For the text-containing cell, return its midpoint in (X, Y) coordinate format. 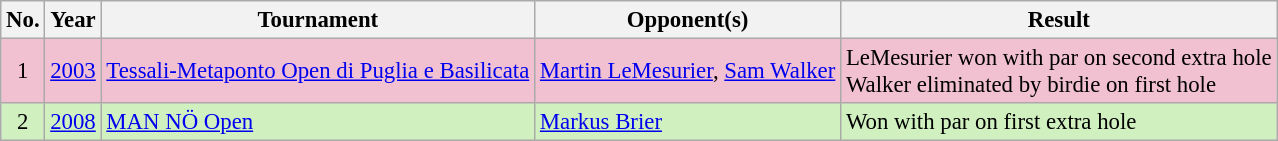
Year (73, 20)
MAN NÖ Open (318, 122)
2003 (73, 72)
Markus Brier (688, 122)
Opponent(s) (688, 20)
Won with par on first extra hole (1059, 122)
Result (1059, 20)
No. (23, 20)
LeMesurier won with par on second extra holeWalker eliminated by birdie on first hole (1059, 72)
Tessali-Metaponto Open di Puglia e Basilicata (318, 72)
2008 (73, 122)
Martin LeMesurier, Sam Walker (688, 72)
1 (23, 72)
Tournament (318, 20)
2 (23, 122)
